For the text-containing cell, return its midpoint in [X, Y] coordinate format. 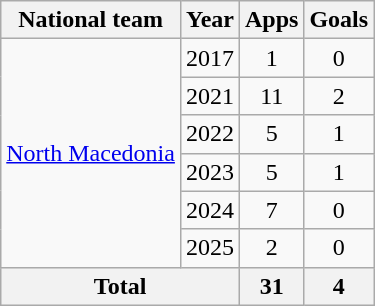
National team [91, 20]
Year [210, 20]
7 [271, 210]
31 [271, 286]
2022 [210, 134]
Goals [339, 20]
Total [120, 286]
North Macedonia [91, 153]
2025 [210, 248]
Apps [271, 20]
4 [339, 286]
2021 [210, 96]
2017 [210, 58]
2024 [210, 210]
2023 [210, 172]
11 [271, 96]
